From the cell containing the given text, extract its center point as [X, Y] coordinate. 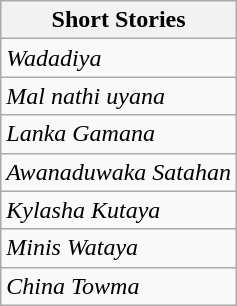
Minis Wataya [119, 248]
Wadadiya [119, 58]
Short Stories [119, 20]
China Towma [119, 286]
Kylasha Kutaya [119, 210]
Awanaduwaka Satahan [119, 172]
Mal nathi uyana [119, 96]
Lanka Gamana [119, 134]
